Output the (x, y) coordinate of the center of the cell containing the given text.  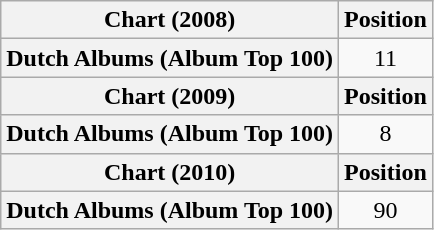
Chart (2009) (170, 96)
11 (386, 58)
8 (386, 134)
Chart (2008) (170, 20)
90 (386, 210)
Chart (2010) (170, 172)
